Detect which cell encompasses the target text, then output its [x, y] center coordinate. 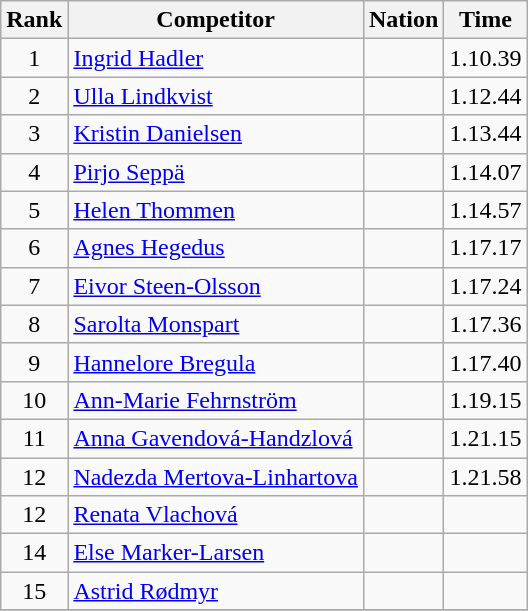
Ingrid Hadler [216, 58]
Ulla Lindkvist [216, 96]
2 [34, 96]
3 [34, 134]
1.14.57 [486, 210]
Sarolta Monspart [216, 324]
Renata Vlachová [216, 515]
1 [34, 58]
11 [34, 438]
1.17.36 [486, 324]
1.10.39 [486, 58]
1.19.15 [486, 400]
Ann-Marie Fehrnström [216, 400]
1.17.17 [486, 248]
Helen Thommen [216, 210]
1.17.40 [486, 362]
Nation [403, 20]
6 [34, 248]
7 [34, 286]
10 [34, 400]
8 [34, 324]
Rank [34, 20]
1.14.07 [486, 172]
Time [486, 20]
9 [34, 362]
14 [34, 553]
1.21.58 [486, 477]
1.21.15 [486, 438]
Pirjo Seppä [216, 172]
Astrid Rødmyr [216, 591]
Hannelore Bregula [216, 362]
1.12.44 [486, 96]
Eivor Steen-Olsson [216, 286]
5 [34, 210]
Kristin Danielsen [216, 134]
1.13.44 [486, 134]
1.17.24 [486, 286]
Nadezda Mertova-Linhartova [216, 477]
Anna Gavendová-Handzlová [216, 438]
Else Marker-Larsen [216, 553]
Competitor [216, 20]
Agnes Hegedus [216, 248]
4 [34, 172]
15 [34, 591]
